Scan for the cell matching the given text and deliver its (X, Y) coordinate at center. 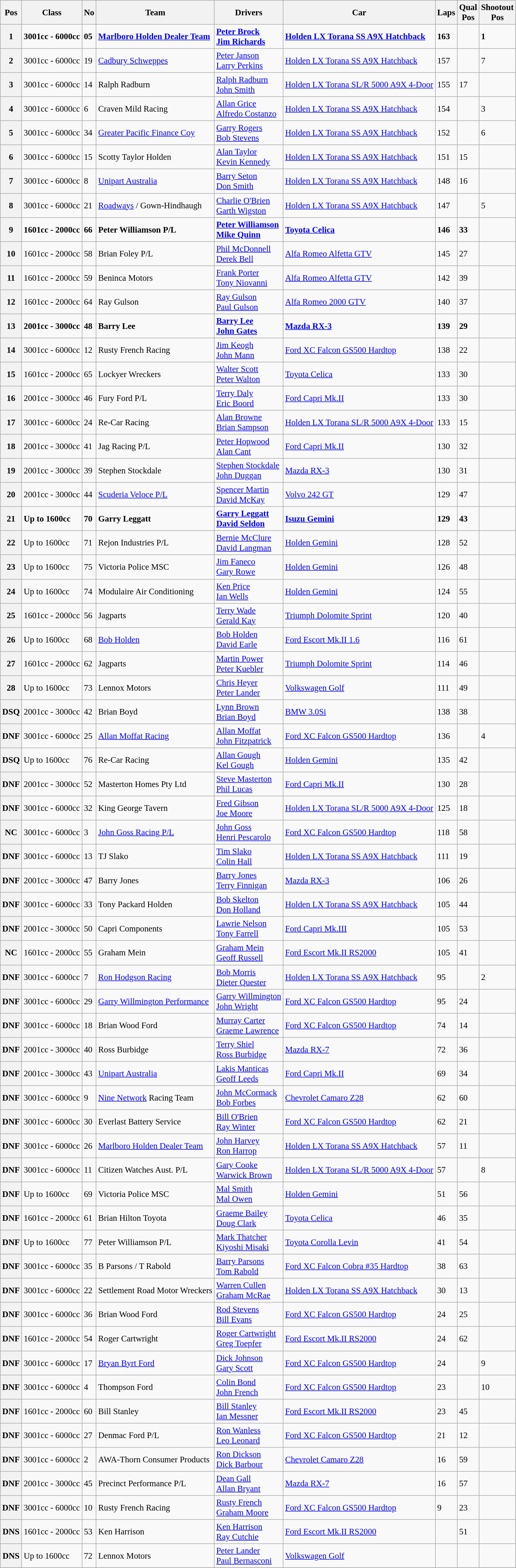
148 (447, 181)
Cadbury Schweppes (155, 60)
Lynn Brown Brian Boyd (249, 712)
Garry Rogers Bob Stevens (249, 133)
139 (447, 326)
152 (447, 133)
114 (447, 664)
Class (52, 13)
Tim Slako Colin Hall (249, 856)
Bill Stanley (155, 1411)
163 (447, 37)
Peter Lander Paul Bernasconi (249, 1556)
QualPos (468, 13)
Mal Smith Mal Owen (249, 1194)
146 (447, 229)
Phil McDonnell Derek Bell (249, 254)
Bob Morris Dieter Quester (249, 977)
Ross Burbidge (155, 1049)
Allan Grice Alfredo Costanzo (249, 109)
37 (468, 302)
Alan Browne Brian Sampson (249, 423)
05 (89, 37)
Scotty Taylor Holden (155, 157)
Ken Harrison Ray Cutchie (249, 1531)
Ralph Radburn (155, 85)
Masterton Homes Pty Ltd (155, 784)
Volvo 242 GT (359, 495)
116 (447, 639)
Ralph Radburn John Smith (249, 85)
Terry Wade Gerald Kay (249, 615)
Mark Thatcher Kiyoshi Misaki (249, 1242)
Fred Gibson Joe Moore (249, 809)
Barry Lee (155, 326)
124 (447, 591)
106 (447, 880)
Ford XC Falcon Cobra #35 Hardtop (359, 1266)
Peter Williamson Mike Quinn (249, 229)
Garry Willmington John Wright (249, 1001)
Roger Cartwright (155, 1339)
Roger Cartwright Greg Toepfer (249, 1339)
Drivers (249, 13)
B Parsons / T Rabold (155, 1266)
AWA-Thorn Consumer Products (155, 1460)
Beninca Motors (155, 278)
Scuderia Veloce P/L (155, 495)
Ron Wanless Leo Leonard (249, 1435)
Rusty French Graham Moore (249, 1508)
Barry Jones (155, 880)
157 (447, 60)
Denmac Ford P/L (155, 1435)
John Goss Henri Pescarolo (249, 833)
Dean Gall Allan Bryant (249, 1484)
Nine Network Racing Team (155, 1098)
Lakis Manticas Geoff Leeds (249, 1074)
155 (447, 85)
Team (155, 13)
151 (447, 157)
Warren Cullen Graham McRae (249, 1290)
64 (89, 302)
Jag Racing P/L (155, 447)
John Goss Racing P/L (155, 833)
Spencer Martin David McKay (249, 495)
Brian Hilton Toyota (155, 1219)
31 (468, 470)
Peter Brock Jim Richards (249, 37)
Alfa Romeo 2000 GTV (359, 302)
Barry Jones Terry Finnigan (249, 880)
Garry Willmington Performance (155, 1001)
TJ Slako (155, 856)
154 (447, 109)
Alan Taylor Kevin Kennedy (249, 157)
Ray Gulson (155, 302)
Ron Hodgson Racing (155, 977)
Barry Parsons Tom Rabold (249, 1266)
Terry Daly Eric Boord (249, 398)
Rod Stevens Bill Evans (249, 1315)
Lawrie Nelson Tony Farrell (249, 929)
75 (89, 567)
Chris Heyer Peter Lander (249, 688)
63 (468, 1266)
Settlement Road Motor Wreckers (155, 1290)
Peter Janson Larry Perkins (249, 60)
136 (447, 736)
77 (89, 1242)
Thompson Ford (155, 1387)
76 (89, 760)
145 (447, 254)
Ken Harrison (155, 1531)
Jim Faneco Gary Rowe (249, 567)
20 (11, 495)
Gary Cooke Warwick Brown (249, 1170)
Ford Capri Mk.III (359, 929)
Brian Boyd (155, 712)
Allan Moffat John Fitzpatrick (249, 736)
Ray Gulson Paul Gulson (249, 302)
147 (447, 205)
Greater Pacific Finance Coy (155, 133)
128 (447, 543)
68 (89, 639)
Charlie O'Brien Garth Wigston (249, 205)
125 (447, 809)
Graham Mein (155, 953)
Laps (447, 13)
Peter Hopwood Alan Cant (249, 447)
50 (89, 929)
Stephen Stockdale (155, 470)
Dick Johnson Gary Scott (249, 1363)
Allan Gough Kel Gough (249, 760)
Lockyer Wreckers (155, 374)
ShootoutPos (497, 13)
Bill Stanley Ian Messner (249, 1411)
Fury Ford P/L (155, 398)
Pos (11, 13)
Car (359, 13)
142 (447, 278)
65 (89, 374)
No (89, 13)
126 (447, 567)
120 (447, 615)
Barry Seton Don Smith (249, 181)
Toyota Corolla Levin (359, 1242)
66 (89, 229)
Bryan Byrt Ford (155, 1363)
Allan Moffat Racing (155, 736)
73 (89, 688)
Bill O'Brien Ray Winter (249, 1121)
Ken Price Ian Wells (249, 591)
Everlast Battery Service (155, 1121)
Bob Holden David Earle (249, 639)
135 (447, 760)
Craven Mild Racing (155, 109)
Brian Foley P/L (155, 254)
Colin Bond John French (249, 1387)
Roadways / Gown-Hindhaugh (155, 205)
Isuzu Gemini (359, 519)
Graeme Bailey Doug Clark (249, 1219)
Garry Leggatt (155, 519)
Barry Lee John Gates (249, 326)
Jim Keogh John Mann (249, 350)
Garry Leggatt David Seldon (249, 519)
Stephen Stockdale John Duggan (249, 470)
Ron Dickson Dick Barbour (249, 1460)
Bob Holden (155, 639)
Graham Mein Geoff Russell (249, 953)
John McCormack Bob Forbes (249, 1098)
Terry Shiel Ross Burbidge (249, 1049)
Martin Power Peter Kuebler (249, 664)
Tony Packard Holden (155, 905)
Citizen Watches Aust. P/L (155, 1170)
Frank Porter Tony Niovanni (249, 278)
Murray Carter Graeme Lawrence (249, 1025)
King George Tavern (155, 809)
70 (89, 519)
Precinct Performance P/L (155, 1484)
Bob Skelton Don Holland (249, 905)
Capri Components (155, 929)
Rejon Industries P/L (155, 543)
John Harvey Ron Harrop (249, 1146)
Walter Scott Peter Walton (249, 374)
140 (447, 302)
BMW 3.0Si (359, 712)
118 (447, 833)
Modulaire Air Conditioning (155, 591)
Ford Escort Mk.II 1.6 (359, 639)
Bernie McClure David Langman (249, 543)
71 (89, 543)
Steve Masterton Phil Lucas (249, 784)
49 (468, 688)
